Output the [x, y] coordinate of the center of the cell containing the given text.  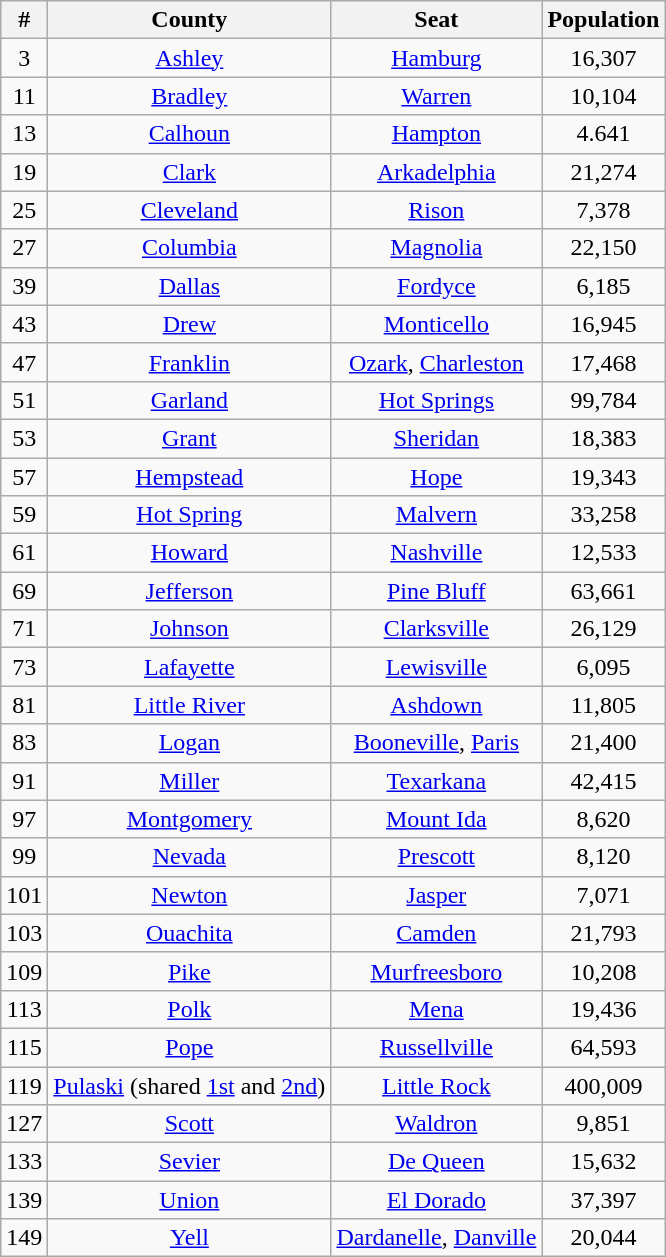
26,129 [604, 629]
15,632 [604, 1162]
99,784 [604, 400]
16,945 [604, 324]
7,071 [604, 895]
83 [24, 743]
Hamburg [436, 58]
Jefferson [190, 591]
Hot Springs [436, 400]
21,400 [604, 743]
Ashdown [436, 705]
Lewisville [436, 667]
Malvern [436, 515]
Dardanelle, Danville [436, 1238]
Johnson [190, 629]
Hot Spring [190, 515]
21,274 [604, 172]
Magnolia [436, 248]
11 [24, 96]
37,397 [604, 1200]
Newton [190, 895]
19,436 [604, 1009]
91 [24, 781]
Sevier [190, 1162]
Calhoun [190, 134]
18,383 [604, 438]
Howard [190, 553]
Franklin [190, 362]
103 [24, 933]
25 [24, 210]
8,120 [604, 857]
Fordyce [436, 286]
Union [190, 1200]
39 [24, 286]
139 [24, 1200]
Texarkana [436, 781]
149 [24, 1238]
Mena [436, 1009]
101 [24, 895]
6,185 [604, 286]
119 [24, 1085]
Waldron [436, 1124]
8,620 [604, 819]
Bradley [190, 96]
4.641 [604, 134]
53 [24, 438]
De Queen [436, 1162]
Drew [190, 324]
33,258 [604, 515]
Hope [436, 477]
6,095 [604, 667]
47 [24, 362]
Logan [190, 743]
Scott [190, 1124]
43 [24, 324]
57 [24, 477]
Rison [436, 210]
19 [24, 172]
Population [604, 20]
Yell [190, 1238]
El Dorado [436, 1200]
Little Rock [436, 1085]
17,468 [604, 362]
Polk [190, 1009]
27 [24, 248]
21,793 [604, 933]
Sheridan [436, 438]
Hampton [436, 134]
Little River [190, 705]
Seat [436, 20]
12,533 [604, 553]
Pulaski (shared 1st and 2nd) [190, 1085]
Ozark, Charleston [436, 362]
73 [24, 667]
400,009 [604, 1085]
59 [24, 515]
Columbia [190, 248]
Clark [190, 172]
Nevada [190, 857]
Pike [190, 971]
Miller [190, 781]
Garland [190, 400]
Pope [190, 1047]
109 [24, 971]
133 [24, 1162]
Nashville [436, 553]
Grant [190, 438]
63,661 [604, 591]
20,044 [604, 1238]
Ouachita [190, 933]
Ashley [190, 58]
51 [24, 400]
Montgomery [190, 819]
97 [24, 819]
Lafayette [190, 667]
42,415 [604, 781]
Hempstead [190, 477]
113 [24, 1009]
81 [24, 705]
127 [24, 1124]
71 [24, 629]
10,104 [604, 96]
Booneville, Paris [436, 743]
Jasper [436, 895]
Prescott [436, 857]
61 [24, 553]
Dallas [190, 286]
19,343 [604, 477]
13 [24, 134]
Pine Bluff [436, 591]
10,208 [604, 971]
3 [24, 58]
Mount Ida [436, 819]
Camden [436, 933]
7,378 [604, 210]
Warren [436, 96]
69 [24, 591]
Arkadelphia [436, 172]
County [190, 20]
Cleveland [190, 210]
22,150 [604, 248]
64,593 [604, 1047]
9,851 [604, 1124]
Russellville [436, 1047]
# [24, 20]
99 [24, 857]
115 [24, 1047]
Murfreesboro [436, 971]
16,307 [604, 58]
11,805 [604, 705]
Monticello [436, 324]
Clarksville [436, 629]
